Return [x, y] of the center of cell containing provided text 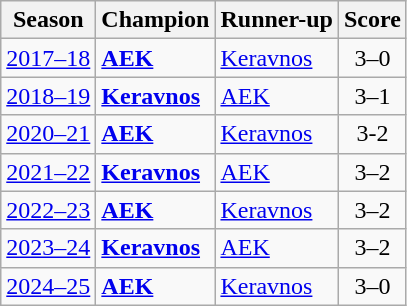
2023–24 [48, 248]
2017–18 [48, 58]
Runner-up [277, 20]
2022–23 [48, 210]
2018–19 [48, 96]
3–1 [372, 96]
Champion [156, 20]
2021–22 [48, 172]
Season [48, 20]
3-2 [372, 134]
2024–25 [48, 286]
Score [372, 20]
2020–21 [48, 134]
